Pinpoint the cell where the given text exists, returning its [X, Y] midpoint coordinate. 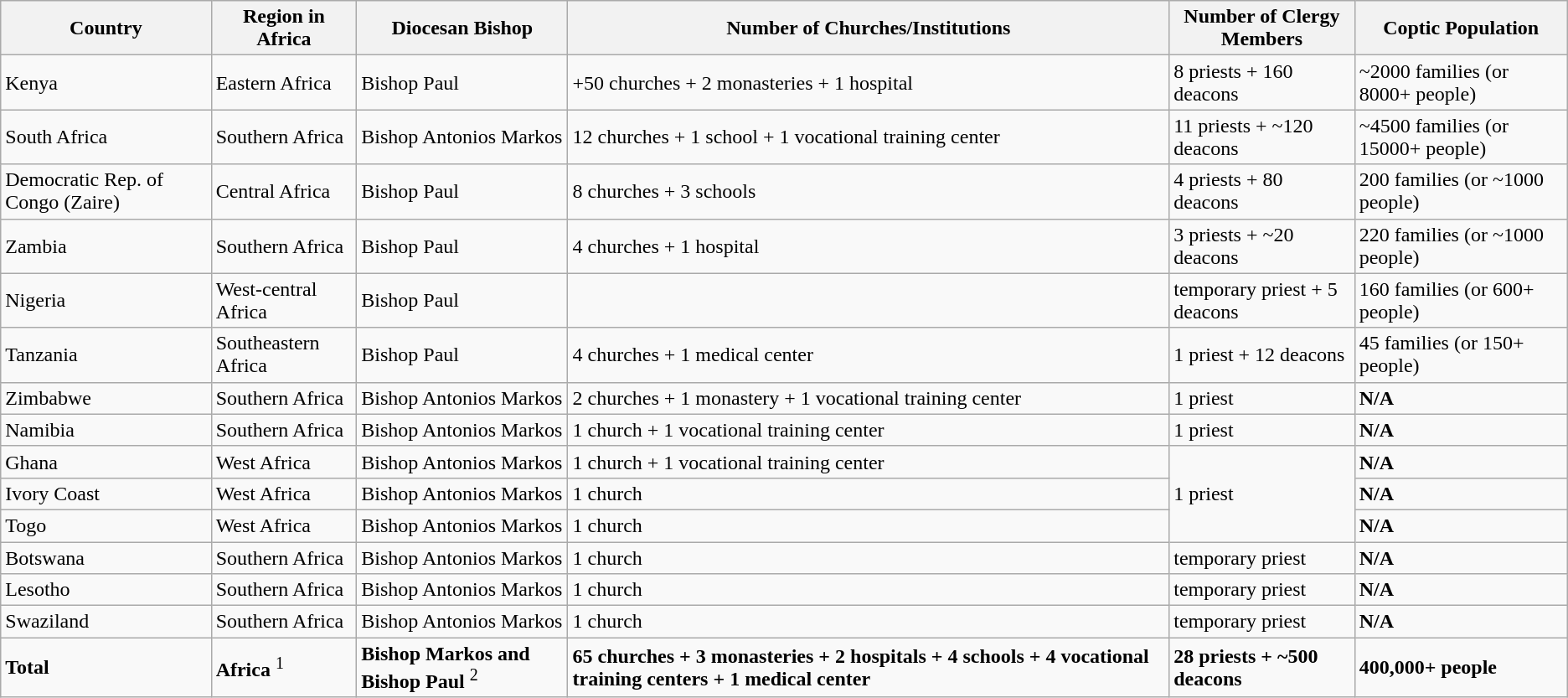
Region in Africa [284, 28]
3 priests + ~20 deacons [1261, 246]
400,000+ people [1461, 668]
Ghana [106, 462]
Diocesan Bishop [462, 28]
temporary priest + 5 deacons [1261, 300]
Swaziland [106, 622]
Lesotho [106, 590]
Eastern Africa [284, 82]
Togo [106, 525]
12 churches + 1 school + 1 vocational training center [869, 137]
8 churches + 3 schools [869, 191]
160 families (or 600+ people) [1461, 300]
Nigeria [106, 300]
220 families (or ~1000 people) [1461, 246]
South Africa [106, 137]
West-central Africa [284, 300]
11 priests + ~120 deacons [1261, 137]
200 families (or ~1000 people) [1461, 191]
65 churches + 3 monasteries + 2 hospitals + 4 schools + 4 vocational training centers + 1 medical center [869, 668]
Tanzania [106, 355]
Total [106, 668]
4 churches + 1 medical center [869, 355]
Bishop Markos and Bishop Paul 2 [462, 668]
8 priests + 160 deacons [1261, 82]
Number of Clergy Members [1261, 28]
1 priest + 12 deacons [1261, 355]
28 priests + ~500 deacons [1261, 668]
~4500 families (or 15000+ people) [1461, 137]
Botswana [106, 557]
Zimbabwe [106, 398]
Southeastern Africa [284, 355]
4 churches + 1 hospital [869, 246]
Democratic Rep. of Congo (Zaire) [106, 191]
2 churches + 1 monastery + 1 vocational training center [869, 398]
~2000 families (or 8000+ people) [1461, 82]
Ivory Coast [106, 494]
Africa 1 [284, 668]
Zambia [106, 246]
Central Africa [284, 191]
Country [106, 28]
4 priests + 80 deacons [1261, 191]
+50 churches + 2 monasteries + 1 hospital [869, 82]
Namibia [106, 430]
Coptic Population [1461, 28]
45 families (or 150+ people) [1461, 355]
Kenya [106, 82]
Number of Churches/Institutions [869, 28]
